Provide the (X, Y) coordinate of the cell's center where the given text is located.  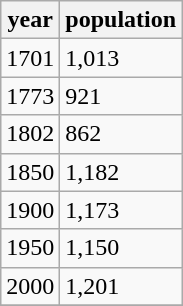
1850 (30, 172)
1701 (30, 58)
1773 (30, 96)
year (30, 20)
862 (121, 134)
1,013 (121, 58)
921 (121, 96)
1802 (30, 134)
2000 (30, 286)
1,173 (121, 210)
population (121, 20)
1950 (30, 248)
1,182 (121, 172)
1,150 (121, 248)
1,201 (121, 286)
1900 (30, 210)
